For the text-containing cell, return its midpoint in (X, Y) coordinate format. 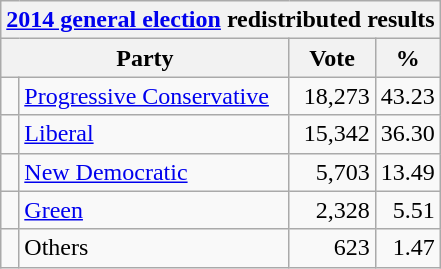
5.51 (408, 210)
5,703 (332, 172)
2,328 (332, 210)
623 (332, 248)
13.49 (408, 172)
Vote (332, 58)
Others (154, 248)
New Democratic (154, 172)
Progressive Conservative (154, 96)
Liberal (154, 134)
18,273 (332, 96)
% (408, 58)
36.30 (408, 134)
43.23 (408, 96)
2014 general election redistributed results (220, 20)
1.47 (408, 248)
15,342 (332, 134)
Party (145, 58)
Green (154, 210)
